Identify which cell holds the provided text, then report its [x, y] central coordinate. 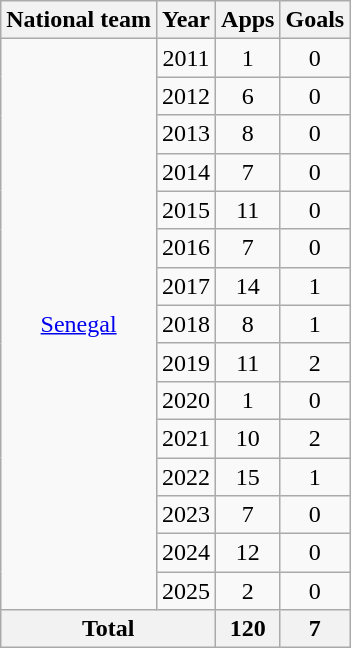
14 [248, 286]
10 [248, 438]
2024 [186, 553]
12 [248, 553]
2023 [186, 515]
2017 [186, 286]
Total [108, 629]
2025 [186, 591]
6 [248, 96]
2012 [186, 96]
Apps [248, 20]
2015 [186, 210]
2021 [186, 438]
2014 [186, 172]
2020 [186, 400]
2019 [186, 362]
2011 [186, 58]
2022 [186, 477]
2018 [186, 324]
15 [248, 477]
Senegal [79, 324]
Year [186, 20]
120 [248, 629]
2016 [186, 248]
Goals [315, 20]
National team [79, 20]
2013 [186, 134]
